Detect which cell encompasses the target text, then output its [X, Y] center coordinate. 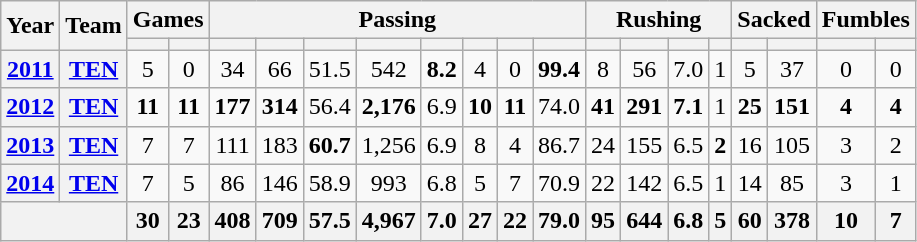
70.9 [558, 183]
408 [232, 221]
16 [750, 145]
Rushing [659, 20]
66 [280, 69]
2012 [30, 107]
2013 [30, 145]
27 [480, 221]
314 [280, 107]
4,967 [388, 221]
86.7 [558, 145]
51.5 [330, 69]
30 [148, 221]
24 [604, 145]
2,176 [388, 107]
2011 [30, 69]
74.0 [558, 107]
151 [792, 107]
56 [644, 69]
79.0 [558, 221]
7.1 [688, 107]
993 [388, 183]
57.5 [330, 221]
644 [644, 221]
41 [604, 107]
Sacked [774, 20]
60.7 [330, 145]
23 [188, 221]
25 [750, 107]
177 [232, 107]
Fumbles [866, 20]
155 [644, 145]
709 [280, 221]
85 [792, 183]
105 [792, 145]
Year [30, 26]
2014 [30, 183]
86 [232, 183]
291 [644, 107]
Games [168, 20]
99.4 [558, 69]
Team [94, 26]
95 [604, 221]
Passing [397, 20]
378 [792, 221]
542 [388, 69]
34 [232, 69]
111 [232, 145]
56.4 [330, 107]
14 [750, 183]
37 [792, 69]
1,256 [388, 145]
60 [750, 221]
146 [280, 183]
183 [280, 145]
58.9 [330, 183]
8.2 [442, 69]
142 [644, 183]
